Return [x, y] of the center of cell containing provided text 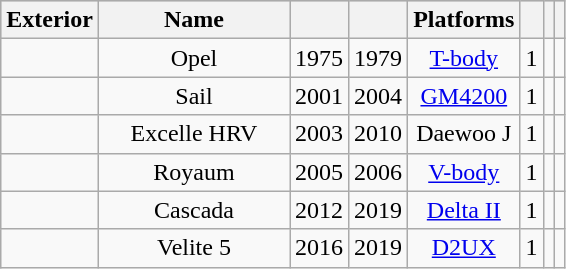
Excelle HRV [194, 134]
1979 [378, 58]
Platforms [464, 20]
Opel [194, 58]
2010 [378, 134]
2016 [320, 248]
2005 [320, 172]
GM4200 [464, 96]
D2UX [464, 248]
2012 [320, 210]
Exterior [50, 20]
1975 [320, 58]
2003 [320, 134]
Velite 5 [194, 248]
Daewoo J [464, 134]
2006 [378, 172]
Royaum [194, 172]
Name [194, 20]
V-body [464, 172]
Sail [194, 96]
2001 [320, 96]
Cascada [194, 210]
T-body [464, 58]
Delta II [464, 210]
2004 [378, 96]
